Find where the given text appears and provide that cell's center as (x, y) coordinate. 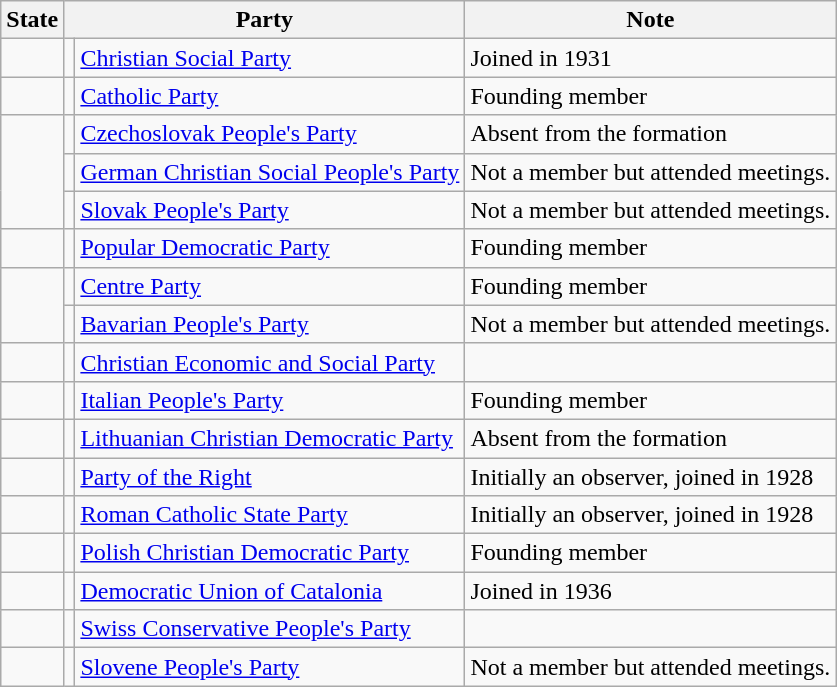
Christian Social Party (270, 58)
Slovak People's Party (270, 210)
Joined in 1931 (650, 58)
Slovene People's Party (270, 667)
Joined in 1936 (650, 591)
Popular Democratic Party (270, 248)
Polish Christian Democratic Party (270, 553)
Roman Catholic State Party (270, 515)
State (32, 20)
Centre Party (270, 286)
Italian People's Party (270, 400)
Note (650, 20)
Bavarian People's Party (270, 324)
German Christian Social People's Party (270, 172)
Party of the Right (270, 477)
Swiss Conservative People's Party (270, 629)
Catholic Party (270, 96)
Czechoslovak People's Party (270, 134)
Lithuanian Christian Democratic Party (270, 438)
Christian Economic and Social Party (270, 362)
Democratic Union of Catalonia (270, 591)
Party (264, 20)
